Find where the given text appears and provide that cell's center as [X, Y] coordinate. 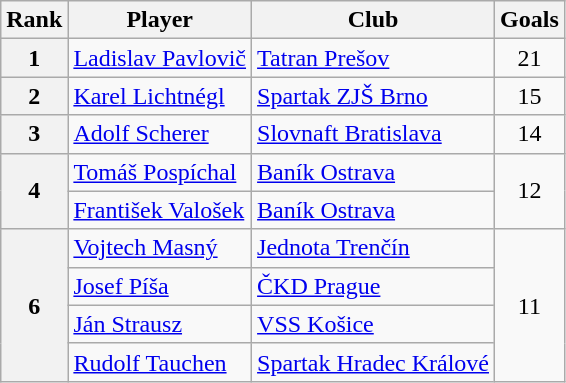
Adolf Scherer [160, 134]
Ladislav Pavlovič [160, 58]
Jednota Trenčín [374, 248]
6 [34, 305]
15 [530, 96]
Tatran Prešov [374, 58]
12 [530, 191]
1 [34, 58]
Rudolf Tauchen [160, 362]
14 [530, 134]
4 [34, 191]
Ján Strausz [160, 324]
František Valošek [160, 210]
Spartak Hradec Králové [374, 362]
3 [34, 134]
VSS Košice [374, 324]
21 [530, 58]
Player [160, 20]
Rank [34, 20]
Slovnaft Bratislava [374, 134]
2 [34, 96]
Karel Lichtnégl [160, 96]
Goals [530, 20]
ČKD Prague [374, 286]
Tomáš Pospíchal [160, 172]
Vojtech Masný [160, 248]
Josef Píša [160, 286]
Spartak ZJŠ Brno [374, 96]
11 [530, 305]
Club [374, 20]
